Return (X, Y) of the center of cell containing provided text 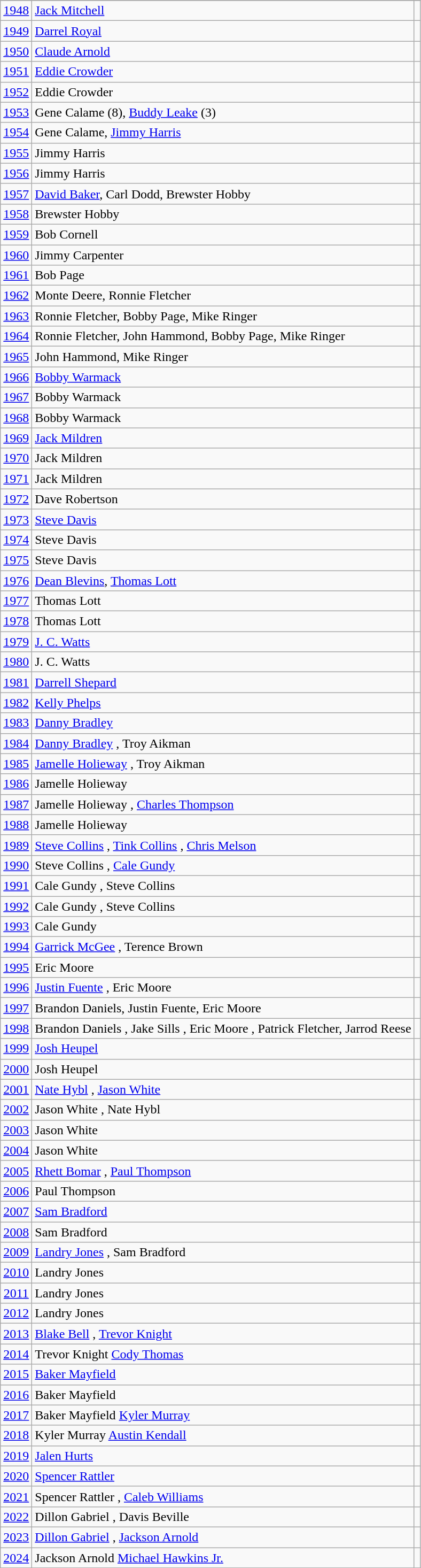
1966 (16, 377)
1978 (16, 621)
Gene Calame, Jimmy Harris (223, 133)
1981 (16, 682)
2013 (16, 1334)
2020 (16, 1476)
Dave Robertson (223, 499)
1994 (16, 947)
1987 (16, 804)
1993 (16, 927)
1985 (16, 764)
Jamelle Holieway , Charles Thompson (223, 804)
2010 (16, 1273)
Nate Hybl , Jason White (223, 1089)
1964 (16, 336)
1965 (16, 357)
Spencer Rattler , Caleb Williams (223, 1496)
Darrell Shepard (223, 682)
1989 (16, 845)
1970 (16, 458)
1982 (16, 703)
1979 (16, 642)
2004 (16, 1150)
1980 (16, 662)
2018 (16, 1435)
Bob Page (223, 275)
1969 (16, 438)
1976 (16, 580)
1974 (16, 540)
1967 (16, 397)
1952 (16, 92)
Brandon Daniels, Justin Fuente, Eric Moore (223, 1008)
Jimmy Carpenter (223, 255)
Paul Thompson (223, 1191)
Monte Deere, Ronnie Fletcher (223, 296)
Darrel Royal (223, 31)
1992 (16, 906)
2000 (16, 1069)
Rhett Bomar , Paul Thompson (223, 1171)
1948 (16, 11)
Baker Mayfield Kyler Murray (223, 1415)
Jack Mitchell (223, 11)
2011 (16, 1293)
1951 (16, 72)
Danny Bradley , Troy Aikman (223, 743)
2005 (16, 1171)
Danny Bradley (223, 723)
Eric Moore (223, 967)
Trevor Knight Cody Thomas (223, 1354)
David Baker, Carl Dodd, Brewster Hobby (223, 194)
2014 (16, 1354)
1972 (16, 499)
1973 (16, 519)
Ronnie Fletcher, John Hammond, Bobby Page, Mike Ringer (223, 336)
2024 (16, 1558)
1959 (16, 234)
1960 (16, 255)
1977 (16, 601)
2002 (16, 1110)
Kyler Murray Austin Kendall (223, 1435)
Jamelle Holieway , Troy Aikman (223, 764)
1991 (16, 886)
1997 (16, 1008)
Ronnie Fletcher, Bobby Page, Mike Ringer (223, 316)
2023 (16, 1537)
1949 (16, 31)
2012 (16, 1313)
1950 (16, 51)
Jackson Arnold Michael Hawkins Jr. (223, 1558)
Bob Cornell (223, 234)
Steve Collins , Cale Gundy (223, 865)
1984 (16, 743)
Jalen Hurts (223, 1456)
1999 (16, 1049)
2022 (16, 1517)
1953 (16, 112)
1961 (16, 275)
Garrick McGee , Terence Brown (223, 947)
Blake Bell , Trevor Knight (223, 1334)
1990 (16, 865)
1986 (16, 784)
2017 (16, 1415)
1975 (16, 560)
Brewster Hobby (223, 214)
Justin Fuente , Eric Moore (223, 988)
Brandon Daniels , Jake Sills , Eric Moore , Patrick Fletcher, Jarrod Reese (223, 1028)
2006 (16, 1191)
Claude Arnold (223, 51)
2009 (16, 1252)
Dean Blevins, Thomas Lott (223, 580)
1954 (16, 133)
2019 (16, 1456)
Cale Gundy (223, 927)
2016 (16, 1395)
1957 (16, 194)
1971 (16, 479)
Gene Calame (8), Buddy Leake (3) (223, 112)
1995 (16, 967)
1988 (16, 825)
Dillon Gabriel , Davis Beville (223, 1517)
2008 (16, 1232)
1998 (16, 1028)
Steve Collins , Tink Collins , Chris Melson (223, 845)
2015 (16, 1374)
Jason White , Nate Hybl (223, 1110)
Dillon Gabriel , Jackson Arnold (223, 1537)
Spencer Rattler (223, 1476)
1958 (16, 214)
Kelly Phelps (223, 703)
John Hammond, Mike Ringer (223, 357)
1963 (16, 316)
1962 (16, 296)
Landry Jones , Sam Bradford (223, 1252)
2001 (16, 1089)
1968 (16, 418)
1983 (16, 723)
1996 (16, 988)
2021 (16, 1496)
1955 (16, 153)
1956 (16, 173)
2007 (16, 1211)
2003 (16, 1130)
